Determine the [x, y] coordinate at the center of the cell enclosing the given text.  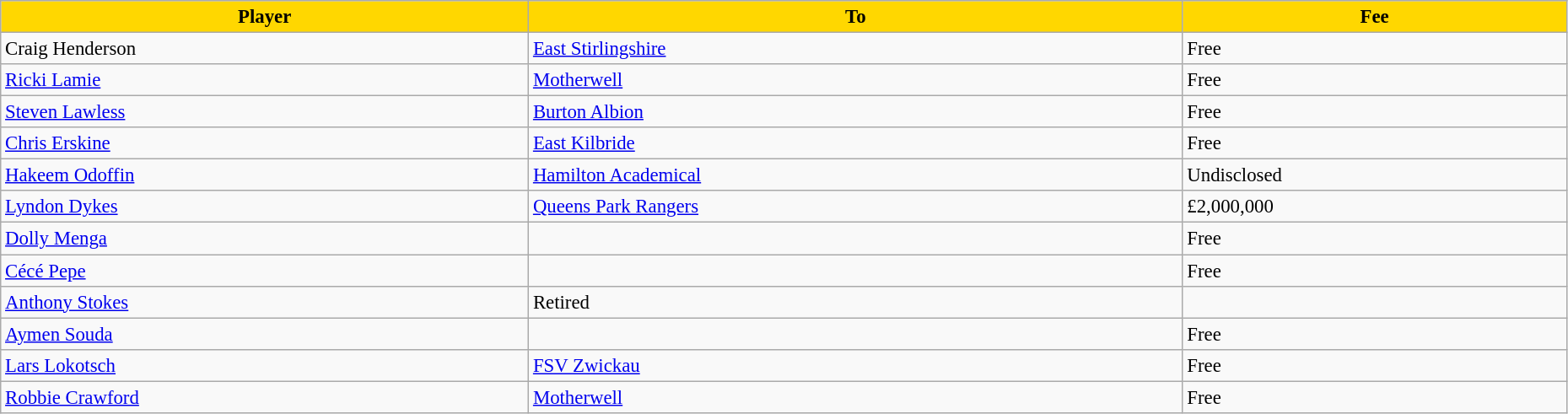
Fee [1375, 17]
Craig Henderson [265, 49]
To [855, 17]
Aymen Souda [265, 334]
Lars Lokotsch [265, 365]
Lyndon Dykes [265, 207]
FSV Zwickau [855, 365]
Steven Lawless [265, 112]
Hamilton Academical [855, 175]
Player [265, 17]
East Stirlingshire [855, 49]
Dolly Menga [265, 239]
Ricki Lamie [265, 80]
Queens Park Rangers [855, 207]
Retired [855, 302]
Cécé Pepe [265, 271]
Robbie Crawford [265, 397]
Chris Erskine [265, 143]
£2,000,000 [1375, 207]
Burton Albion [855, 112]
East Kilbride [855, 143]
Anthony Stokes [265, 302]
Hakeem Odoffin [265, 175]
Undisclosed [1375, 175]
